Output the (x, y) coordinate of the center of the cell containing the given text.  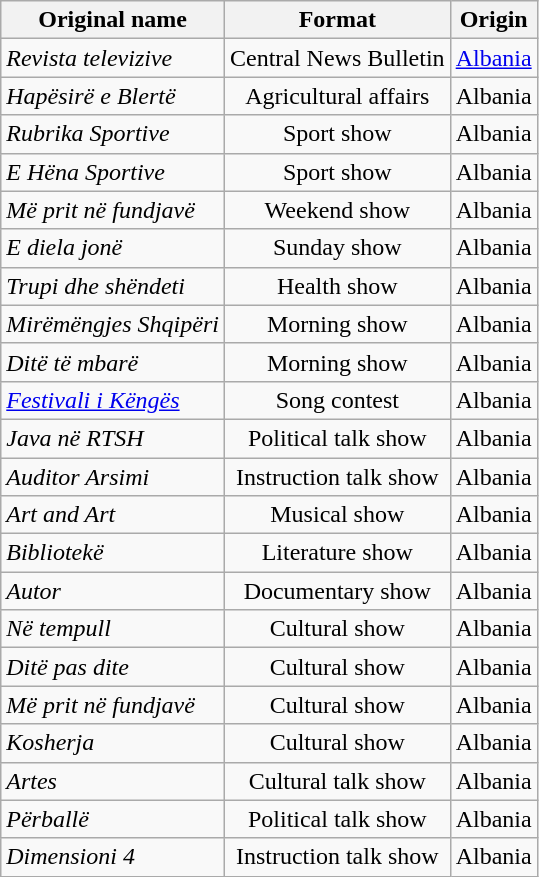
Ditë pas dite (113, 667)
Musical show (337, 515)
Agricultural affairs (337, 96)
Revista televizive (113, 58)
E Hëna Sportive (113, 172)
Përballë (113, 819)
Bibliotekë (113, 553)
Literature show (337, 553)
Art and Art (113, 515)
Rubrika Sportive (113, 134)
Festivali i Këngës (113, 400)
Origin (494, 20)
E diela jonë (113, 248)
Sunday show (337, 248)
Kosherja (113, 743)
Artes (113, 781)
Ditë të mbarë (113, 362)
Weekend show (337, 210)
Hapësirë e Blertë (113, 96)
Health show (337, 286)
Dimensioni 4 (113, 857)
Autor (113, 591)
Central News Bulletin (337, 58)
Cultural talk show (337, 781)
Auditor Arsimi (113, 477)
Mirëmëngjes Shqipëri (113, 324)
Song contest (337, 400)
Format (337, 20)
Trupi dhe shëndeti (113, 286)
Në tempull (113, 629)
Documentary show (337, 591)
Original name (113, 20)
Java në RTSH (113, 438)
